Search for the cell housing the specified text and yield its (x, y) center coordinate. 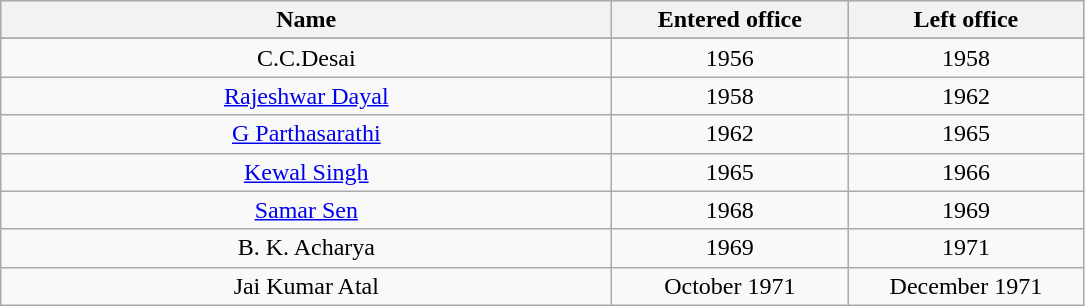
Entered office (730, 20)
Jai Kumar Atal (306, 286)
December 1971 (966, 286)
Rajeshwar Dayal (306, 96)
October 1971 (730, 286)
Samar Sen (306, 210)
Left office (966, 20)
G Parthasarathi (306, 134)
Name (306, 20)
1956 (730, 58)
Kewal Singh (306, 172)
B. K. Acharya (306, 248)
C.C.Desai (306, 58)
1971 (966, 248)
1966 (966, 172)
1968 (730, 210)
